For the text-containing cell, return its midpoint in (X, Y) coordinate format. 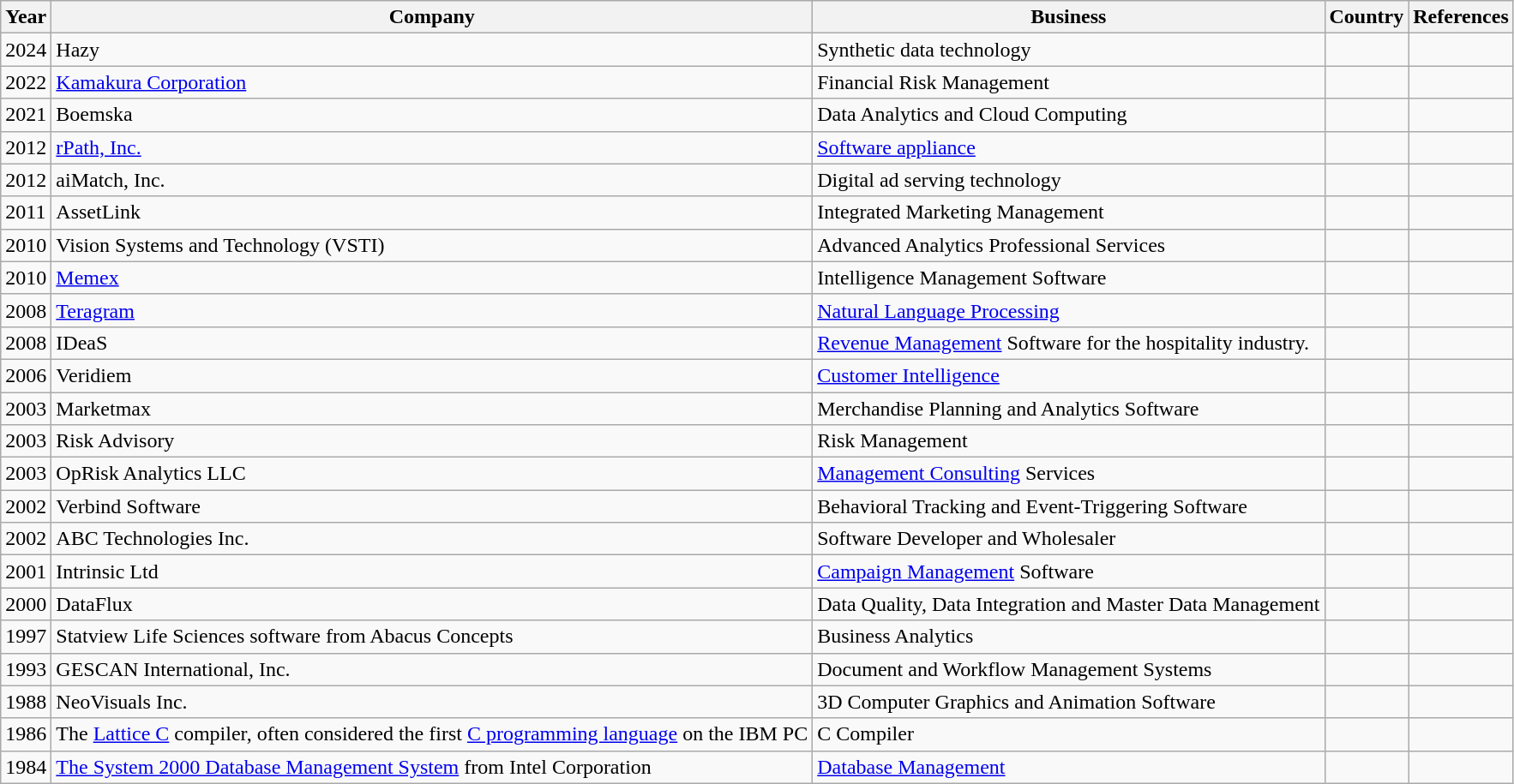
Digital ad serving technology (1068, 180)
2011 (26, 212)
ABC Technologies Inc. (432, 539)
Intrinsic Ltd (432, 572)
1986 (26, 734)
Behavioral Tracking and Event-Triggering Software (1068, 506)
Business (1068, 17)
NeoVisuals Inc. (432, 702)
Vision Systems and Technology (VSTI) (432, 245)
Advanced Analytics Professional Services (1068, 245)
1984 (26, 767)
1988 (26, 702)
C Compiler (1068, 734)
Risk Management (1068, 441)
Verbind Software (432, 506)
Hazy (432, 50)
Year (26, 17)
IDeaS (432, 343)
Veridiem (432, 375)
Kamakura Corporation (432, 82)
Statview Life Sciences software from Abacus Concepts (432, 637)
Intelligence Management Software (1068, 278)
OpRisk Analytics LLC (432, 474)
Integrated Marketing Management (1068, 212)
Natural Language Processing (1068, 310)
Software Developer and Wholesaler (1068, 539)
2022 (26, 82)
2000 (26, 604)
GESCAN International, Inc. (432, 669)
Boemska (432, 115)
2001 (26, 572)
3D Computer Graphics and Animation Software (1068, 702)
Business Analytics (1068, 637)
The System 2000 Database Management System from Intel Corporation (432, 767)
AssetLink (432, 212)
aiMatch, Inc. (432, 180)
Marketmax (432, 409)
rPath, Inc. (432, 147)
Data Analytics and Cloud Computing (1068, 115)
1997 (26, 637)
Document and Workflow Management Systems (1068, 669)
Risk Advisory (432, 441)
Teragram (432, 310)
Campaign Management Software (1068, 572)
Software appliance (1068, 147)
Financial Risk Management (1068, 82)
Country (1367, 17)
Company (432, 17)
Customer Intelligence (1068, 375)
Database Management (1068, 767)
References (1461, 17)
Revenue Management Software for the hospitality industry. (1068, 343)
1993 (26, 669)
Data Quality, Data Integration and Master Data Management (1068, 604)
Synthetic data technology (1068, 50)
Management Consulting Services (1068, 474)
Memex (432, 278)
DataFlux (432, 604)
2024 (26, 50)
Merchandise Planning and Analytics Software (1068, 409)
The Lattice C compiler, often considered the first C programming language on the IBM PC (432, 734)
2021 (26, 115)
2006 (26, 375)
